Find where the given text appears and provide that cell's center as (x, y) coordinate. 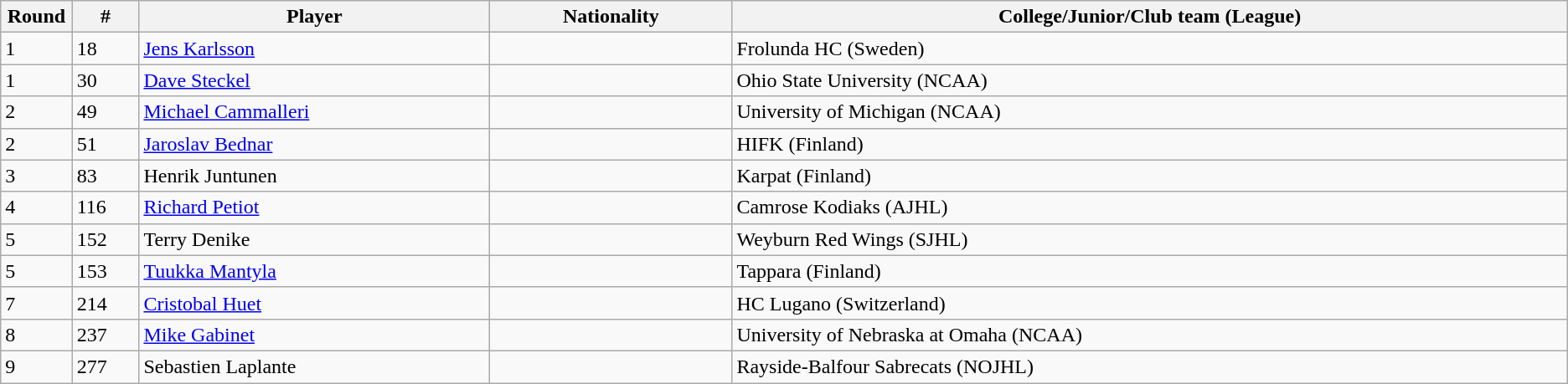
Karpat (Finland) (1149, 176)
Player (315, 17)
University of Nebraska at Omaha (NCAA) (1149, 335)
8 (37, 335)
7 (37, 303)
Jens Karlsson (315, 49)
Jaroslav Bednar (315, 144)
Richard Petiot (315, 207)
Rayside-Balfour Sabrecats (NOJHL) (1149, 366)
Tuukka Mantyla (315, 271)
Tappara (Finland) (1149, 271)
HC Lugano (Switzerland) (1149, 303)
49 (106, 112)
Mike Gabinet (315, 335)
Terry Denike (315, 239)
51 (106, 144)
152 (106, 239)
83 (106, 176)
214 (106, 303)
116 (106, 207)
277 (106, 366)
Sebastien Laplante (315, 366)
University of Michigan (NCAA) (1149, 112)
Henrik Juntunen (315, 176)
18 (106, 49)
College/Junior/Club team (League) (1149, 17)
Camrose Kodiaks (AJHL) (1149, 207)
Weyburn Red Wings (SJHL) (1149, 239)
Cristobal Huet (315, 303)
237 (106, 335)
Michael Cammalleri (315, 112)
153 (106, 271)
# (106, 17)
Round (37, 17)
30 (106, 80)
4 (37, 207)
Ohio State University (NCAA) (1149, 80)
HIFK (Finland) (1149, 144)
9 (37, 366)
3 (37, 176)
Dave Steckel (315, 80)
Frolunda HC (Sweden) (1149, 49)
Nationality (611, 17)
